Identify which cell holds the provided text, then report its (x, y) central coordinate. 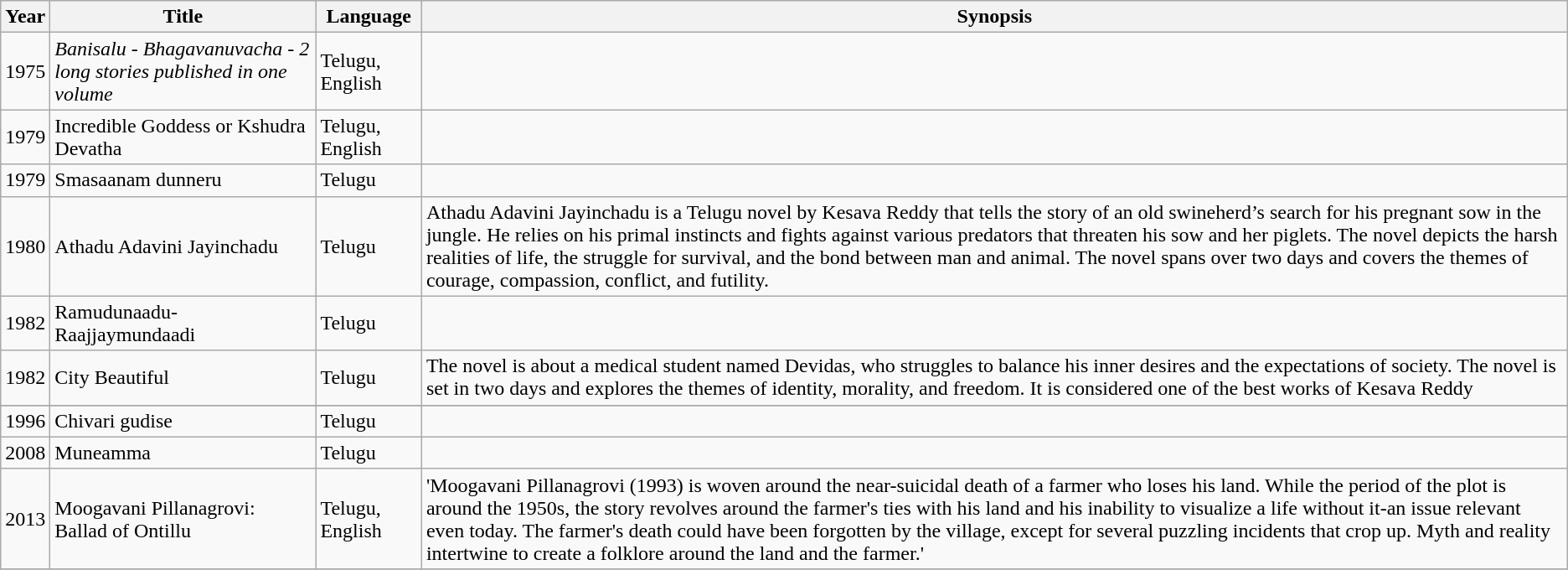
Language (369, 17)
Title (183, 17)
1996 (25, 421)
Athadu Adavini Jayinchadu (183, 246)
2008 (25, 453)
Moogavani Pillanagrovi: Ballad of Ontillu (183, 518)
Incredible Goddess or Kshudra Devatha (183, 137)
Muneamma (183, 453)
1980 (25, 246)
Banisalu - Bhagavanuvacha - 2 long stories published in one volume (183, 71)
1975 (25, 71)
Year (25, 17)
City Beautiful (183, 377)
Ramudunaadu- Raajjaymundaadi (183, 324)
2013 (25, 518)
Chivari gudise (183, 421)
Smasaanam dunneru (183, 180)
Synopsis (994, 17)
